Scan for the cell matching the given text and deliver its [x, y] coordinate at center. 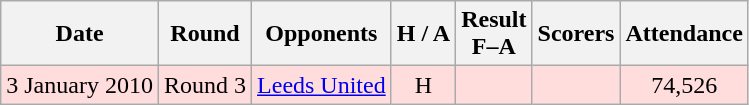
74,526 [684, 85]
Round [204, 34]
H / A [423, 34]
Scorers [576, 34]
Date [80, 34]
Round 3 [204, 85]
Opponents [322, 34]
ResultF–A [494, 34]
H [423, 85]
Leeds United [322, 85]
3 January 2010 [80, 85]
Attendance [684, 34]
